From the cell containing the given text, extract its center point as (x, y) coordinate. 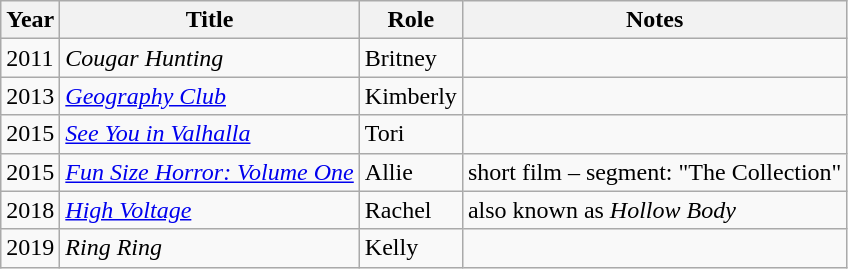
Kelly (410, 248)
Notes (654, 20)
also known as Hollow Body (654, 210)
2013 (30, 96)
short film – segment: "The Collection" (654, 172)
Allie (410, 172)
Fun Size Horror: Volume One (210, 172)
Geography Club (210, 96)
See You in Valhalla (210, 134)
2018 (30, 210)
Role (410, 20)
2019 (30, 248)
High Voltage (210, 210)
Kimberly (410, 96)
Cougar Hunting (210, 58)
2011 (30, 58)
Rachel (410, 210)
Tori (410, 134)
Year (30, 20)
Britney (410, 58)
Ring Ring (210, 248)
Title (210, 20)
